Pinpoint the cell where the given text exists, returning its [X, Y] midpoint coordinate. 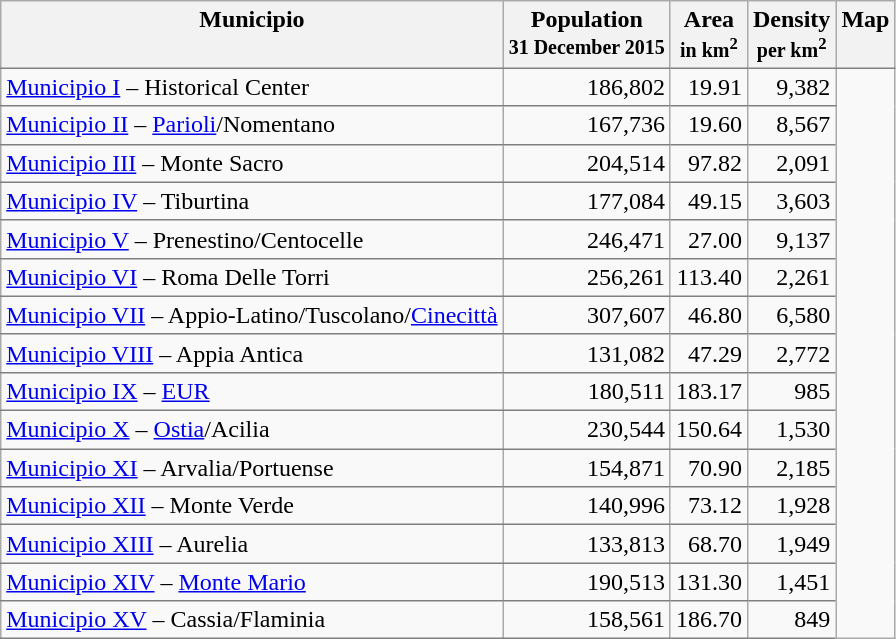
Map [866, 34]
1,530 [791, 430]
Municipio XI – Arvalia/Portuense [252, 468]
154,871 [586, 468]
113.40 [708, 277]
19.60 [708, 125]
6,580 [791, 315]
150.64 [708, 430]
70.90 [708, 468]
177,084 [586, 201]
2,261 [791, 277]
1,949 [791, 544]
186.70 [708, 620]
140,996 [586, 506]
2,772 [791, 353]
158,561 [586, 620]
8,567 [791, 125]
27.00 [708, 239]
131,082 [586, 353]
186,802 [586, 87]
Municipio XIV – Monte Mario [252, 582]
68.70 [708, 544]
Population 31 December 2015 [586, 34]
46.80 [708, 315]
167,736 [586, 125]
Municipio V – Prenestino/Centocelle [252, 239]
230,544 [586, 430]
Municipio [252, 34]
Area in km2 [708, 34]
97.82 [708, 163]
307,607 [586, 315]
Municipio VII – Appio-Latino/Tuscolano/Cinecittà [252, 315]
1,928 [791, 506]
73.12 [708, 506]
Municipio I – Historical Center [252, 87]
183.17 [708, 391]
131.30 [708, 582]
2,185 [791, 468]
133,813 [586, 544]
1,451 [791, 582]
Municipio VIII – Appia Antica [252, 353]
849 [791, 620]
Municipio X – Ostia/Acilia [252, 430]
Municipio III – Monte Sacro [252, 163]
Density per km2 [791, 34]
47.29 [708, 353]
Municipio XIII – Aurelia [252, 544]
Municipio IV – Tiburtina [252, 201]
2,091 [791, 163]
19.91 [708, 87]
204,514 [586, 163]
985 [791, 391]
Municipio VI – Roma Delle Torri [252, 277]
256,261 [586, 277]
Municipio IX – EUR [252, 391]
9,137 [791, 239]
9,382 [791, 87]
3,603 [791, 201]
246,471 [586, 239]
190,513 [586, 582]
Municipio XII – Monte Verde [252, 506]
Municipio XV – Cassia/Flaminia [252, 620]
Municipio II – Parioli/Nomentano [252, 125]
180,511 [586, 391]
49.15 [708, 201]
